Search for the cell housing the specified text and yield its [x, y] center coordinate. 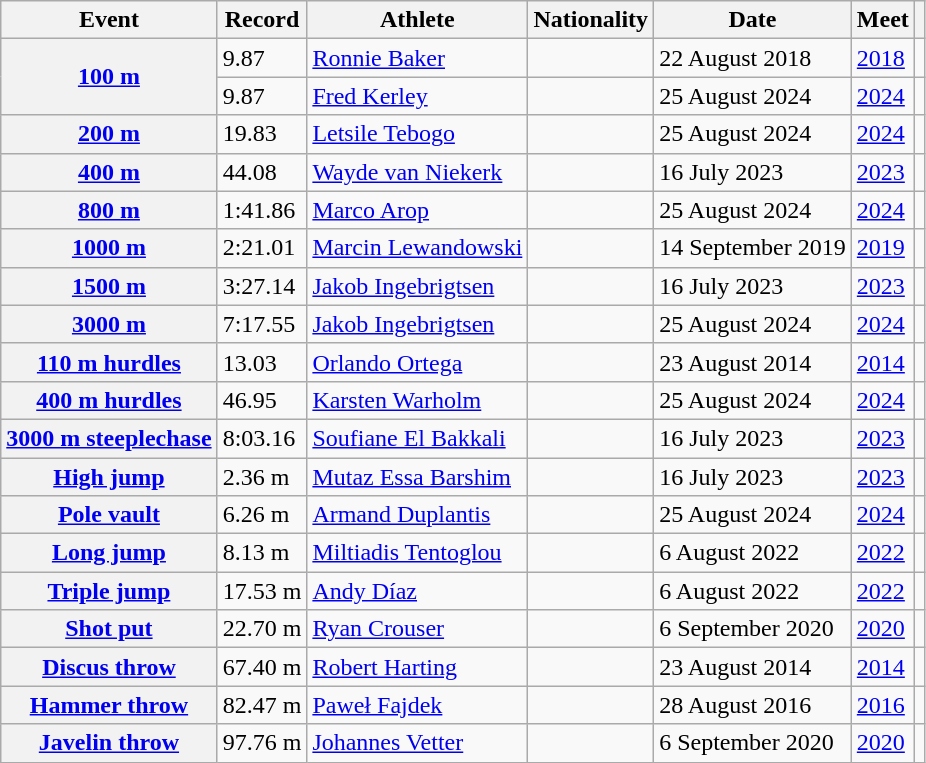
Mutaz Essa Barshim [418, 477]
Record [262, 20]
1500 m [109, 286]
Meet [882, 20]
Marco Arop [418, 210]
Ronnie Baker [418, 58]
7:17.55 [262, 324]
Shot put [109, 629]
2016 [882, 705]
3:27.14 [262, 286]
Wayde van Niekerk [418, 172]
22 August 2018 [753, 58]
Soufiane El Bakkali [418, 438]
Javelin throw [109, 743]
82.47 m [262, 705]
14 September 2019 [753, 248]
Andy Díaz [418, 591]
Triple jump [109, 591]
67.40 m [262, 667]
46.95 [262, 400]
800 m [109, 210]
19.83 [262, 134]
200 m [109, 134]
Marcin Lewandowski [418, 248]
Ryan Crouser [418, 629]
Fred Kerley [418, 96]
110 m hurdles [109, 362]
Letsile Tebogo [418, 134]
High jump [109, 477]
1000 m [109, 248]
Event [109, 20]
400 m [109, 172]
8:03.16 [262, 438]
Athlete [418, 20]
Johannes Vetter [418, 743]
Nationality [591, 20]
Karsten Warholm [418, 400]
Robert Harting [418, 667]
Discus throw [109, 667]
Date [753, 20]
13.03 [262, 362]
Miltiadis Tentoglou [418, 553]
Pole vault [109, 515]
6.26 m [262, 515]
Hammer throw [109, 705]
2019 [882, 248]
Armand Duplantis [418, 515]
17.53 m [262, 591]
28 August 2016 [753, 705]
2.36 m [262, 477]
8.13 m [262, 553]
1:41.86 [262, 210]
22.70 m [262, 629]
44.08 [262, 172]
2018 [882, 58]
Long jump [109, 553]
3000 m steeplechase [109, 438]
Paweł Fajdek [418, 705]
100 m [109, 77]
2:21.01 [262, 248]
3000 m [109, 324]
Orlando Ortega [418, 362]
97.76 m [262, 743]
400 m hurdles [109, 400]
